Search for the cell housing the specified text and yield its (X, Y) center coordinate. 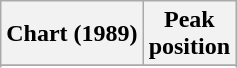
Peakposition (189, 34)
Chart (1989) (72, 34)
